Return (x, y) of the center of cell containing provided text 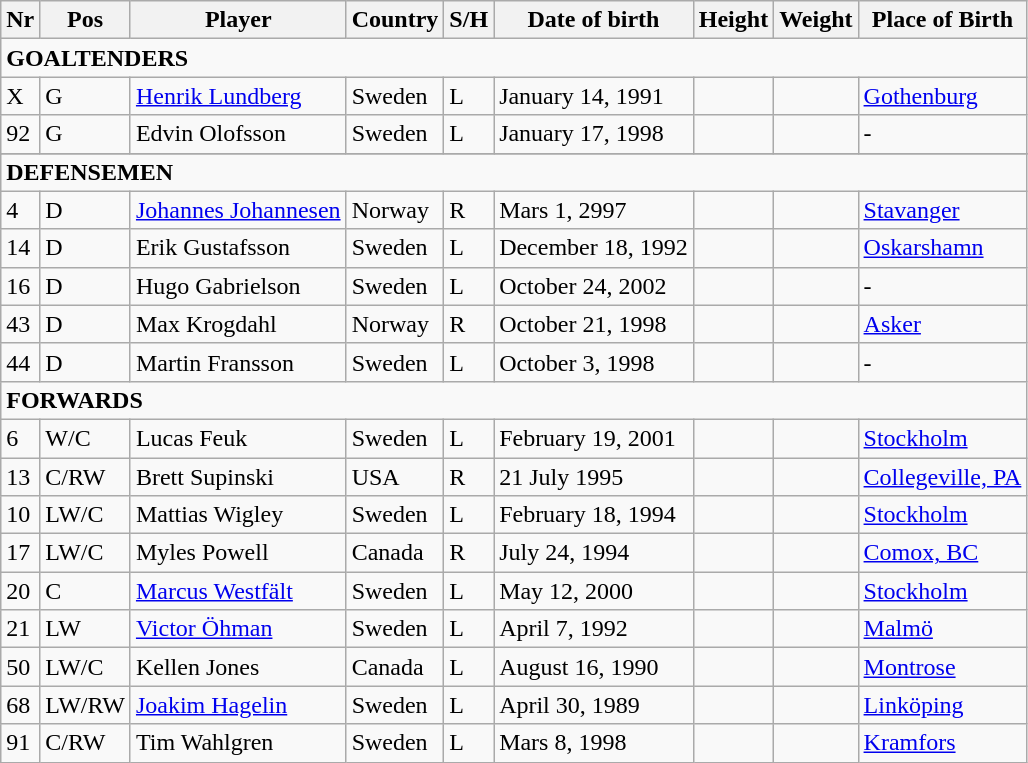
50 (20, 667)
S/H (469, 20)
DEFENSEMEN (514, 172)
LW/RW (86, 705)
4 (20, 210)
17 (20, 553)
August 16, 1990 (594, 667)
X (20, 96)
21 July 1995 (594, 477)
13 (20, 477)
16 (20, 286)
Place of Birth (942, 20)
October 24, 2002 (594, 286)
Max Krogdahl (238, 324)
May 12, 2000 (594, 591)
68 (20, 705)
Lucas Feuk (238, 438)
43 (20, 324)
Oskarshamn (942, 248)
Pos (86, 20)
Stavanger (942, 210)
Comox, BC (942, 553)
Weight (816, 20)
92 (20, 134)
April 30, 1989 (594, 705)
21 (20, 629)
Gothenburg (942, 96)
Martin Fransson (238, 362)
July 24, 1994 (594, 553)
Kramfors (942, 743)
Linköping (942, 705)
Tim Wahlgren (238, 743)
Edvin Olofsson (238, 134)
FORWARDS (514, 400)
Asker (942, 324)
14 (20, 248)
LW (86, 629)
Height (733, 20)
Brett Supinski (238, 477)
Marcus Westfält (238, 591)
Erik Gustafsson (238, 248)
Hugo Gabrielson (238, 286)
Henrik Lundberg (238, 96)
Myles Powell (238, 553)
Date of birth (594, 20)
October 21, 1998 (594, 324)
Victor Öhman (238, 629)
20 (20, 591)
Player (238, 20)
Johannes Johannesen (238, 210)
Montrose (942, 667)
44 (20, 362)
April 7, 1992 (594, 629)
January 17, 1998 (594, 134)
USA (395, 477)
Collegeville, PA (942, 477)
Nr (20, 20)
Mattias Wigley (238, 515)
GOALTENDERS (514, 58)
February 18, 1994 (594, 515)
10 (20, 515)
91 (20, 743)
Mars 1, 2997 (594, 210)
Mars 8, 1998 (594, 743)
Kellen Jones (238, 667)
Country (395, 20)
January 14, 1991 (594, 96)
February 19, 2001 (594, 438)
Joakim Hagelin (238, 705)
December 18, 1992 (594, 248)
October 3, 1998 (594, 362)
6 (20, 438)
C (86, 591)
W/C (86, 438)
Malmö (942, 629)
